Identify which cell holds the provided text, then report its (x, y) central coordinate. 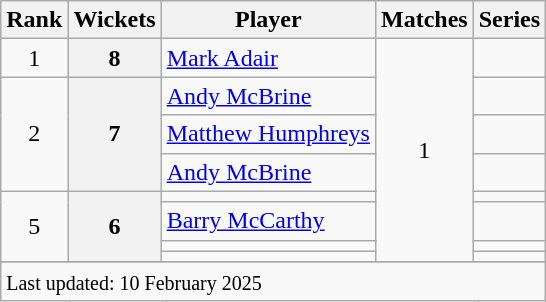
2 (34, 134)
5 (34, 226)
Last updated: 10 February 2025 (274, 281)
Series (509, 20)
Player (268, 20)
Matches (424, 20)
Wickets (114, 20)
8 (114, 58)
7 (114, 134)
Matthew Humphreys (268, 134)
Rank (34, 20)
6 (114, 226)
Barry McCarthy (268, 221)
Mark Adair (268, 58)
